Find where the given text appears and provide that cell's center as [x, y] coordinate. 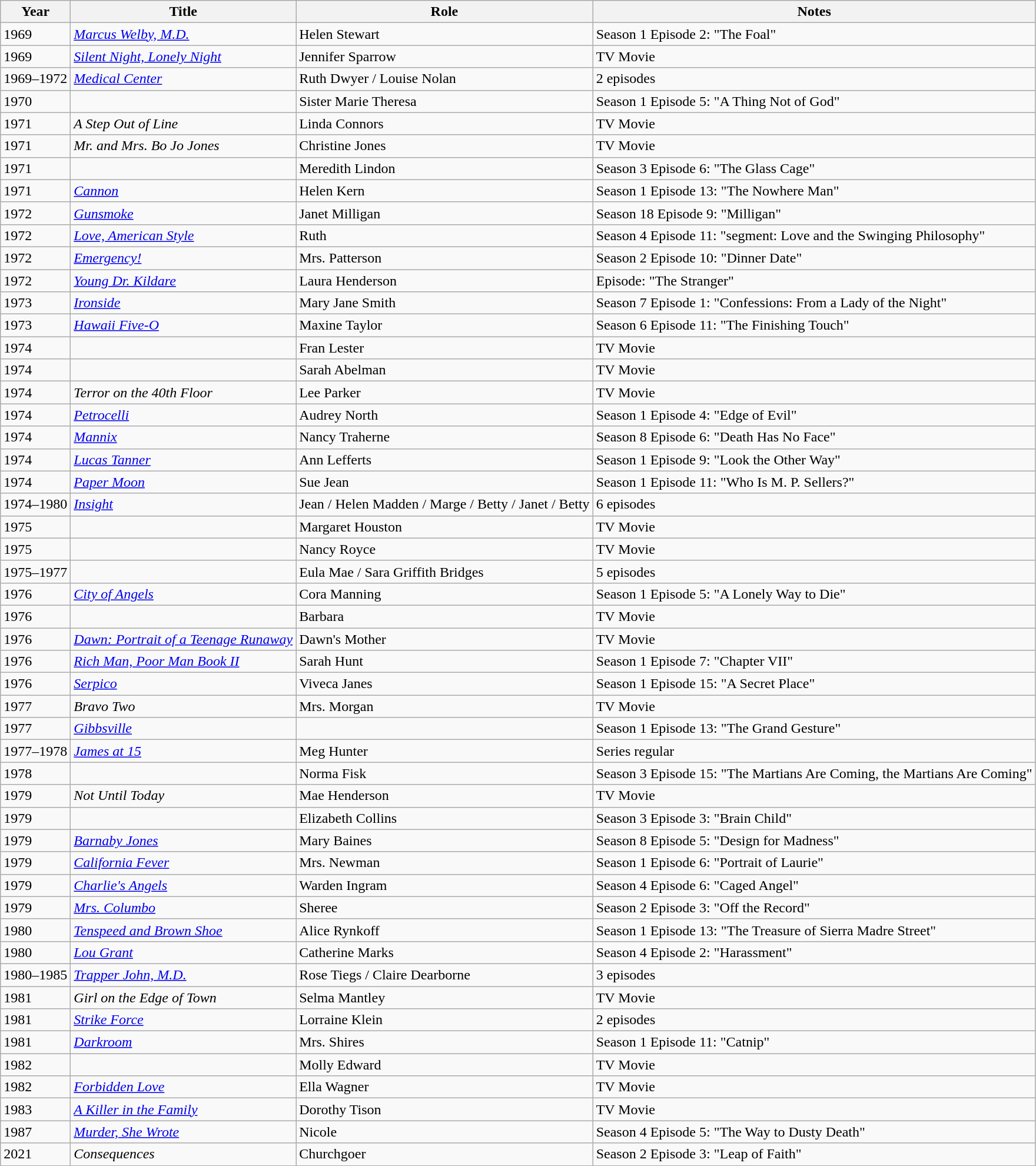
Alice Rynkoff [445, 930]
Eula Mae / Sara Griffith Bridges [445, 572]
Linda Connors [445, 124]
Season 1 Episode 2: "The Foal" [814, 34]
Season 1 Episode 9: "Look the Other Way" [814, 460]
1974–1980 [35, 504]
Lou Grant [184, 952]
Bravo Two [184, 706]
Darkroom [184, 1042]
Season 1 Episode 15: "A Secret Place" [814, 684]
Paper Moon [184, 482]
Season 2 Episode 3: "Leap of Faith" [814, 1154]
Title [184, 12]
A Step Out of Line [184, 124]
Season 1 Episode 11: "Who Is M. P. Sellers?" [814, 482]
Season 8 Episode 6: "Death Has No Face" [814, 437]
Ruth Dwyer / Louise Nolan [445, 79]
Audrey North [445, 415]
Season 1 Episode 5: "A Thing Not of God" [814, 101]
James at 15 [184, 751]
Selma Mantley [445, 998]
Jean / Helen Madden / Marge / Betty / Janet / Betty [445, 504]
Episode: "The Stranger" [814, 281]
Ella Wagner [445, 1087]
Marcus Welby, M.D. [184, 34]
5 episodes [814, 572]
Season 6 Episode 11: "The Finishing Touch" [814, 325]
Laura Henderson [445, 281]
Sister Marie Theresa [445, 101]
1975–1977 [35, 572]
Charlie's Angels [184, 885]
Season 4 Episode 6: "Caged Angel" [814, 885]
Mrs. Columbo [184, 908]
Love, American Style [184, 235]
Strike Force [184, 1020]
Year [35, 12]
Mannix [184, 437]
Role [445, 12]
Not Until Today [184, 796]
Norma Fisk [445, 773]
Dorothy Tison [445, 1109]
Meredith Lindon [445, 168]
Barbara [445, 616]
Sarah Hunt [445, 662]
Churchgoer [445, 1154]
1983 [35, 1109]
Helen Stewart [445, 34]
Mrs. Shires [445, 1042]
Barnaby Jones [184, 841]
Season 2 Episode 10: "Dinner Date" [814, 258]
Janet Milligan [445, 213]
Rose Tiegs / Claire Dearborne [445, 975]
City of Angels [184, 594]
Season 3 Episode 3: "Brain Child" [814, 818]
2021 [35, 1154]
Season 7 Episode 1: "Confessions: From a Lady of the Night" [814, 303]
Viveca Janes [445, 684]
Dawn's Mother [445, 639]
Sue Jean [445, 482]
Petrocelli [184, 415]
Dawn: Portrait of a Teenage Runaway [184, 639]
Serpico [184, 684]
Season 1 Episode 6: "Portrait of Laurie" [814, 863]
Forbidden Love [184, 1087]
Season 18 Episode 9: "Milligan" [814, 213]
Mrs. Morgan [445, 706]
Season 3 Episode 6: "The Glass Cage" [814, 168]
Season 4 Episode 5: "The Way to Dusty Death" [814, 1132]
Mary Baines [445, 841]
Nancy Traherne [445, 437]
Season 1 Episode 5: "A Lonely Way to Die" [814, 594]
Mrs. Patterson [445, 258]
Catherine Marks [445, 952]
Mae Henderson [445, 796]
Cannon [184, 191]
Helen Kern [445, 191]
Terror on the 40th Floor [184, 393]
Season 1 Episode 7: "Chapter VII" [814, 662]
Lorraine Klein [445, 1020]
Mary Jane Smith [445, 303]
Season 4 Episode 2: "Harassment" [814, 952]
Season 1 Episode 4: "Edge of Evil" [814, 415]
Season 1 Episode 13: "The Treasure of Sierra Madre Street" [814, 930]
Mr. and Mrs. Bo Jo Jones [184, 146]
Silent Night, Lonely Night [184, 57]
Season 1 Episode 13: "The Grand Gesture" [814, 729]
Notes [814, 12]
Lee Parker [445, 393]
3 episodes [814, 975]
Jennifer Sparrow [445, 57]
Nancy Royce [445, 549]
Nicole [445, 1132]
Gunsmoke [184, 213]
1978 [35, 773]
1970 [35, 101]
Meg Hunter [445, 751]
Season 1 Episode 11: "Catnip" [814, 1042]
Series regular [814, 751]
Season 8 Episode 5: "Design for Madness" [814, 841]
Young Dr. Kildare [184, 281]
Christine Jones [445, 146]
Season 3 Episode 15: "The Martians Are Coming, the Martians Are Coming" [814, 773]
Mrs. Newman [445, 863]
Season 1 Episode 13: "The Nowhere Man" [814, 191]
Season 2 Episode 3: "Off the Record" [814, 908]
Margaret Houston [445, 527]
Lucas Tanner [184, 460]
Girl on the Edge of Town [184, 998]
Rich Man, Poor Man Book II [184, 662]
6 episodes [814, 504]
1980–1985 [35, 975]
Medical Center [184, 79]
Gibbsville [184, 729]
Elizabeth Collins [445, 818]
Sheree [445, 908]
California Fever [184, 863]
Ann Lefferts [445, 460]
Cora Manning [445, 594]
Sarah Abelman [445, 370]
Molly Edward [445, 1065]
Consequences [184, 1154]
1987 [35, 1132]
Murder, She Wrote [184, 1132]
Ruth [445, 235]
1977–1978 [35, 751]
Trapper John, M.D. [184, 975]
A Killer in the Family [184, 1109]
Tenspeed and Brown Shoe [184, 930]
Season 4 Episode 11: "segment: Love and the Swinging Philosophy" [814, 235]
Hawaii Five-O [184, 325]
Fran Lester [445, 348]
Emergency! [184, 258]
Warden Ingram [445, 885]
Insight [184, 504]
Ironside [184, 303]
Maxine Taylor [445, 325]
1969–1972 [35, 79]
